Detect which cell encompasses the target text, then output its (x, y) center coordinate. 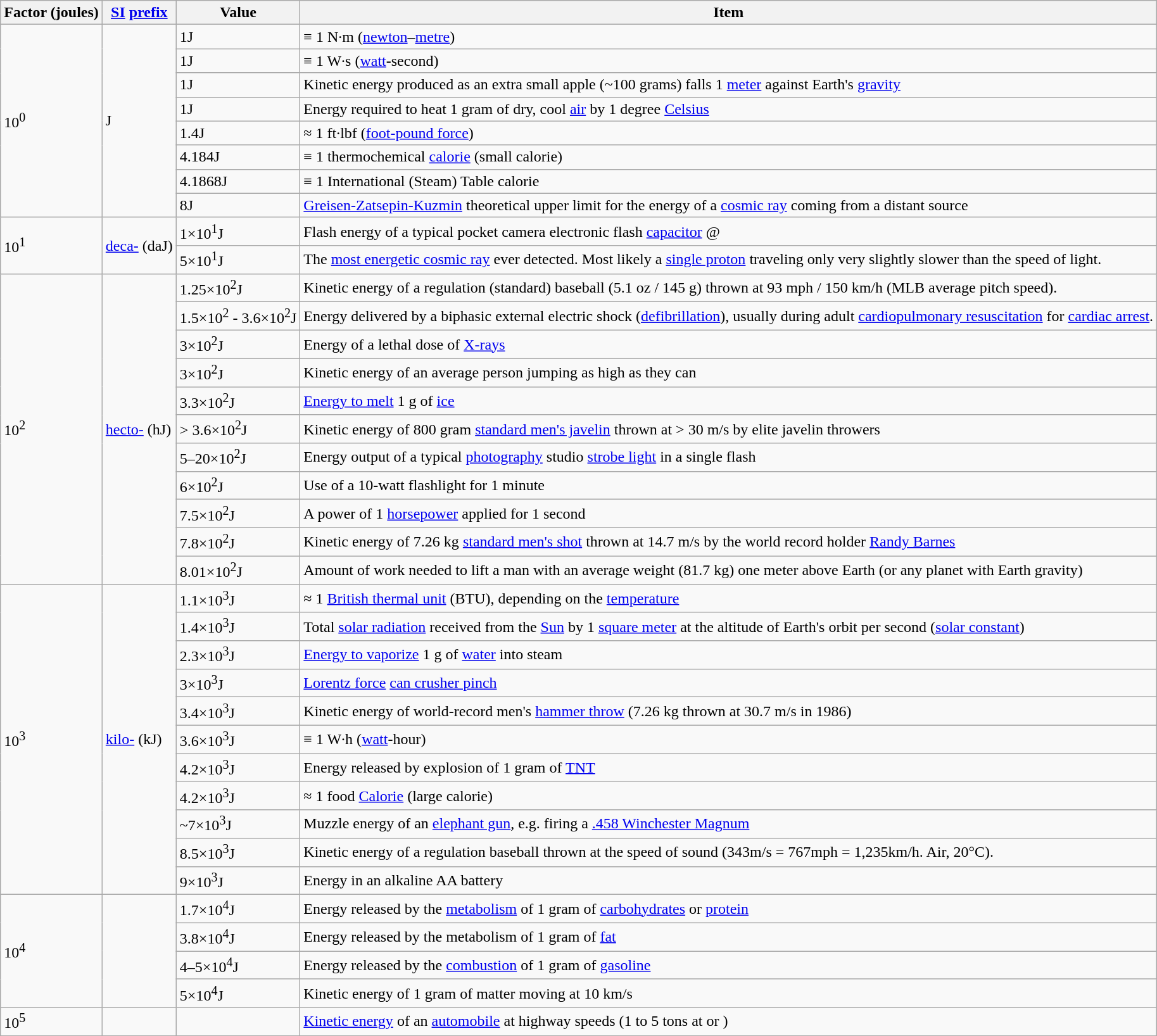
100 (52, 121)
Energy released by the metabolism of 1 gram of carbohydrates or protein (728, 909)
≡ 1 thermochemical calorie (small calorie) (728, 157)
3.8×104J (238, 937)
3×103J (238, 683)
5–20×102J (238, 457)
2.3×103J (238, 655)
1.5×102 - 3.6×102J (238, 317)
~7×103J (238, 824)
Kinetic energy of 800 gram standard men's javelin thrown at > 30 m/s by elite javelin throwers (728, 429)
Energy released by the metabolism of 1 gram of fat (728, 937)
1.1×103J (238, 599)
Lorentz force can crusher pinch (728, 683)
≡ 1 N·m (newton–metre) (728, 37)
3.4×103J (238, 712)
1.4×103J (238, 627)
Energy to melt 1 g of ice (728, 401)
Kinetic energy of world-record men's hammer throw (7.26 kg thrown at 30.7 m/s in 1986) (728, 712)
8.5×103J (238, 852)
Kinetic energy of a regulation (standard) baseball (5.1 oz / 145 g) thrown at 93 mph / 150 km/h (MLB average pitch speed). (728, 287)
102 (52, 429)
Energy output of a typical photography studio strobe light in a single flash (728, 457)
Energy released by the combustion of 1 gram of gasoline (728, 965)
1.7×104J (238, 909)
1×101J (238, 232)
Muzzle energy of an elephant gun, e.g. firing a .458 Winchester Magnum (728, 824)
Kinetic energy of an automobile at highway speeds (1 to 5 tons at or ) (728, 1022)
≈ 1 ft·lbf (foot-pound force) (728, 133)
5×104J (238, 993)
Amount of work needed to lift a man with an average weight (81.7 kg) one meter above Earth (or any planet with Earth gravity) (728, 570)
The most energetic cosmic ray ever detected. Most likely a single proton traveling only very slightly slower than the speed of light. (728, 260)
≡ 1 W·s (watt-second) (728, 61)
J (139, 121)
≡ 1 W·h (watt-hour) (728, 740)
SI prefix (139, 13)
Use of a 10-watt flashlight for 1 minute (728, 485)
104 (52, 951)
Kinetic energy of 1 gram of matter moving at 10 km/s (728, 993)
Factor (joules) (52, 13)
deca- (daJ) (139, 246)
Energy delivered by a biphasic external electric shock (defibrillation), usually during adult cardiopulmonary resuscitation for cardiac arrest. (728, 317)
4.184J (238, 157)
kilo- (kJ) (139, 740)
≈ 1 food Calorie (large calorie) (728, 795)
101 (52, 246)
hecto- (hJ) (139, 429)
3.3×102J (238, 401)
105 (52, 1022)
Kinetic energy produced as an extra small apple (~100 grams) falls 1 meter against Earth's gravity (728, 85)
> 3.6×102J (238, 429)
1.25×102J (238, 287)
Flash energy of a typical pocket camera electronic flash capacitor @ (728, 232)
≡ 1 International (Steam) Table calorie (728, 181)
Energy required to heat 1 gram of dry, cool air by 1 degree Celsius (728, 109)
Energy released by explosion of 1 gram of TNT (728, 768)
Item (728, 13)
6×102J (238, 485)
3.6×103J (238, 740)
7.8×102J (238, 542)
5×101J (238, 260)
7.5×102J (238, 514)
Energy to vaporize 1 g of water into steam (728, 655)
103 (52, 740)
8.01×102J (238, 570)
≈ 1 British thermal unit (BTU), depending on the temperature (728, 599)
Energy in an alkaline AA battery (728, 880)
4.1868J (238, 181)
1.4J (238, 133)
Kinetic energy of an average person jumping as high as they can (728, 372)
Kinetic energy of 7.26 kg standard men's shot thrown at 14.7 m/s by the world record holder Randy Barnes (728, 542)
9×103J (238, 880)
Value (238, 13)
Energy of a lethal dose of X-rays (728, 344)
4–5×104J (238, 965)
Kinetic energy of a regulation baseball thrown at the speed of sound (343m/s = 767mph = 1,235km/h. Air, 20°C). (728, 852)
Total solar radiation received from the Sun by 1 square meter at the altitude of Earth's orbit per second (solar constant) (728, 627)
A power of 1 horsepower applied for 1 second (728, 514)
8J (238, 205)
Greisen-Zatsepin-Kuzmin theoretical upper limit for the energy of a cosmic ray coming from a distant source (728, 205)
